For the text-containing cell, return its midpoint in [x, y] coordinate format. 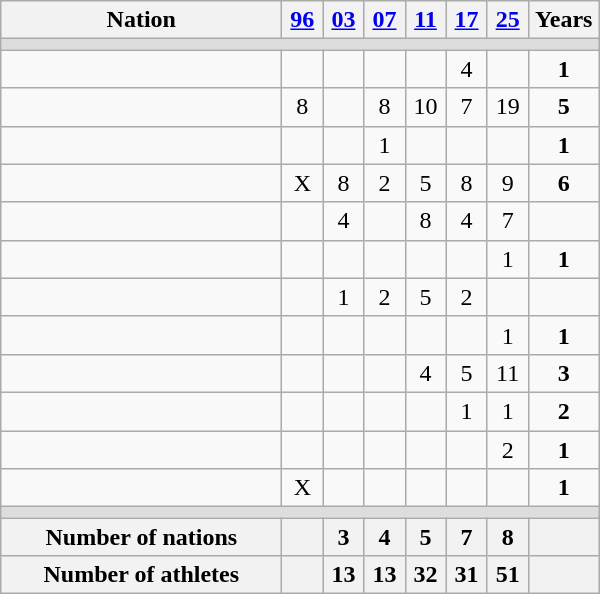
9 [508, 183]
03 [344, 20]
51 [508, 575]
6 [564, 183]
96 [302, 20]
17 [466, 20]
25 [508, 20]
Number of athletes [142, 575]
10 [426, 107]
19 [508, 107]
Nation [142, 20]
31 [466, 575]
07 [384, 20]
Number of nations [142, 537]
Years [564, 20]
32 [426, 575]
